Return (x, y) of the center of cell containing provided text 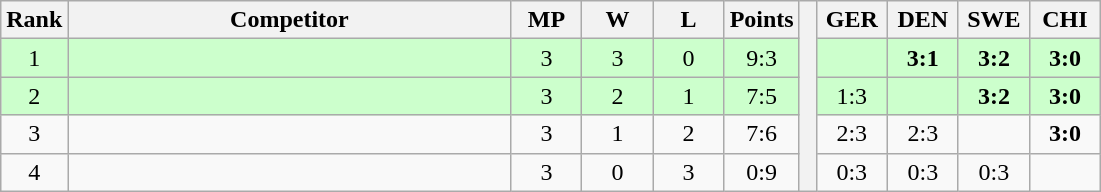
CHI (1064, 20)
W (618, 20)
Competitor (290, 20)
4 (34, 172)
SWE (994, 20)
3:1 (922, 58)
7:5 (762, 96)
Points (762, 20)
Rank (34, 20)
L (688, 20)
1:3 (852, 96)
0:9 (762, 172)
GER (852, 20)
7:6 (762, 134)
9:3 (762, 58)
MP (546, 20)
DEN (922, 20)
